Determine the [x, y] coordinate at the center of the cell enclosing the given text.  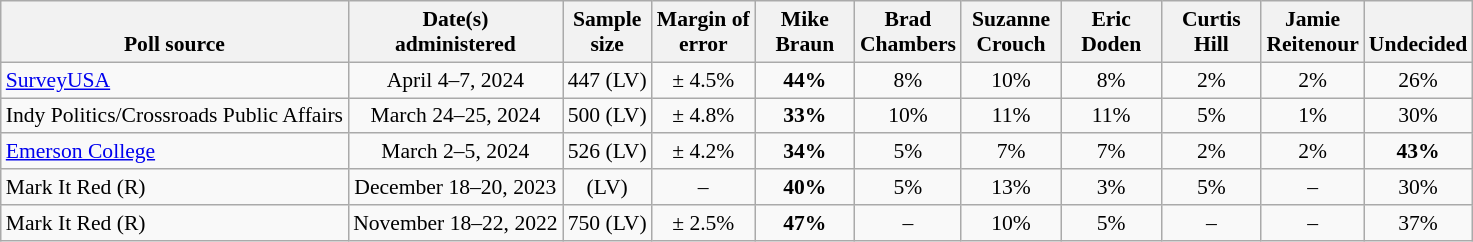
33% [805, 116]
447 (LV) [608, 80]
Poll source [174, 32]
EricDoden [1111, 32]
± 4.8% [704, 116]
750 (LV) [608, 223]
1% [1312, 116]
March 24–25, 2024 [456, 116]
26% [1418, 80]
34% [805, 152]
November 18–22, 2022 [456, 223]
April 4–7, 2024 [456, 80]
± 4.2% [704, 152]
BradChambers [908, 32]
Samplesize [608, 32]
47% [805, 223]
40% [805, 187]
Emerson College [174, 152]
SurveyUSA [174, 80]
March 2–5, 2024 [456, 152]
Indy Politics/Crossroads Public Affairs [174, 116]
MikeBraun [805, 32]
526 (LV) [608, 152]
13% [1011, 187]
JamieReitenour [1312, 32]
Margin oferror [704, 32]
3% [1111, 187]
(LV) [608, 187]
500 (LV) [608, 116]
Date(s)administered [456, 32]
December 18–20, 2023 [456, 187]
43% [1418, 152]
SuzanneCrouch [1011, 32]
37% [1418, 223]
CurtisHill [1211, 32]
44% [805, 80]
± 2.5% [704, 223]
± 4.5% [704, 80]
Undecided [1418, 32]
